Output the (x, y) coordinate of the center of the cell containing the given text.  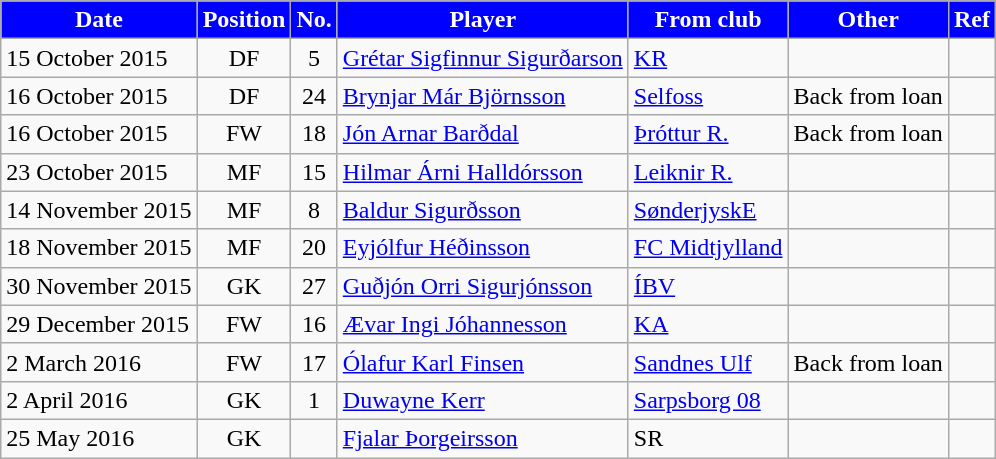
Ævar Ingi Jóhannesson (482, 324)
18 November 2015 (99, 248)
Selfoss (708, 96)
KA (708, 324)
Ólafur Karl Finsen (482, 362)
30 November 2015 (99, 286)
8 (314, 210)
Leiknir R. (708, 172)
Guðjón Orri Sigurjónsson (482, 286)
2 April 2016 (99, 400)
Fjalar Þorgeirsson (482, 438)
Sarpsborg 08 (708, 400)
No. (314, 20)
29 December 2015 (99, 324)
15 October 2015 (99, 58)
FC Midtjylland (708, 248)
5 (314, 58)
20 (314, 248)
Hilmar Árni Halldórsson (482, 172)
2 March 2016 (99, 362)
Brynjar Már Björnsson (482, 96)
15 (314, 172)
25 May 2016 (99, 438)
Baldur Sigurðsson (482, 210)
From club (708, 20)
KR (708, 58)
SønderjyskE (708, 210)
Grétar Sigfinnur Sigurðarson (482, 58)
Player (482, 20)
23 October 2015 (99, 172)
Eyjólfur Héðinsson (482, 248)
Jón Arnar Barðdal (482, 134)
17 (314, 362)
14 November 2015 (99, 210)
Other (868, 20)
16 (314, 324)
Sandnes Ulf (708, 362)
Ref (972, 20)
Duwayne Kerr (482, 400)
1 (314, 400)
Position (244, 20)
18 (314, 134)
Þróttur R. (708, 134)
Date (99, 20)
ÍBV (708, 286)
24 (314, 96)
SR (708, 438)
27 (314, 286)
